Determine the [X, Y] coordinate at the center of the cell enclosing the given text.  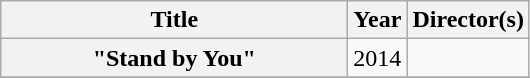
Director(s) [468, 20]
Title [174, 20]
"Stand by You" [174, 58]
Year [378, 20]
2014 [378, 58]
